Scan for the cell matching the given text and deliver its (x, y) coordinate at center. 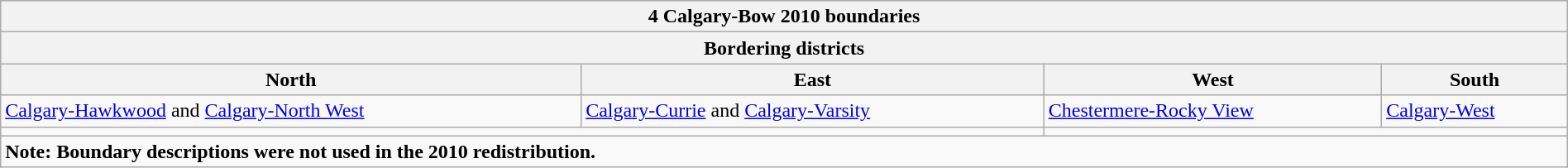
West (1212, 79)
East (813, 79)
North (291, 79)
Calgary-West (1475, 111)
Chestermere-Rocky View (1212, 111)
Calgary-Hawkwood and Calgary-North West (291, 111)
South (1475, 79)
4 Calgary-Bow 2010 boundaries (784, 17)
Bordering districts (784, 48)
Calgary-Currie and Calgary-Varsity (813, 111)
Note: Boundary descriptions were not used in the 2010 redistribution. (784, 151)
